Return the [X, Y] coordinate for the center point of the cell that contains the specified text.  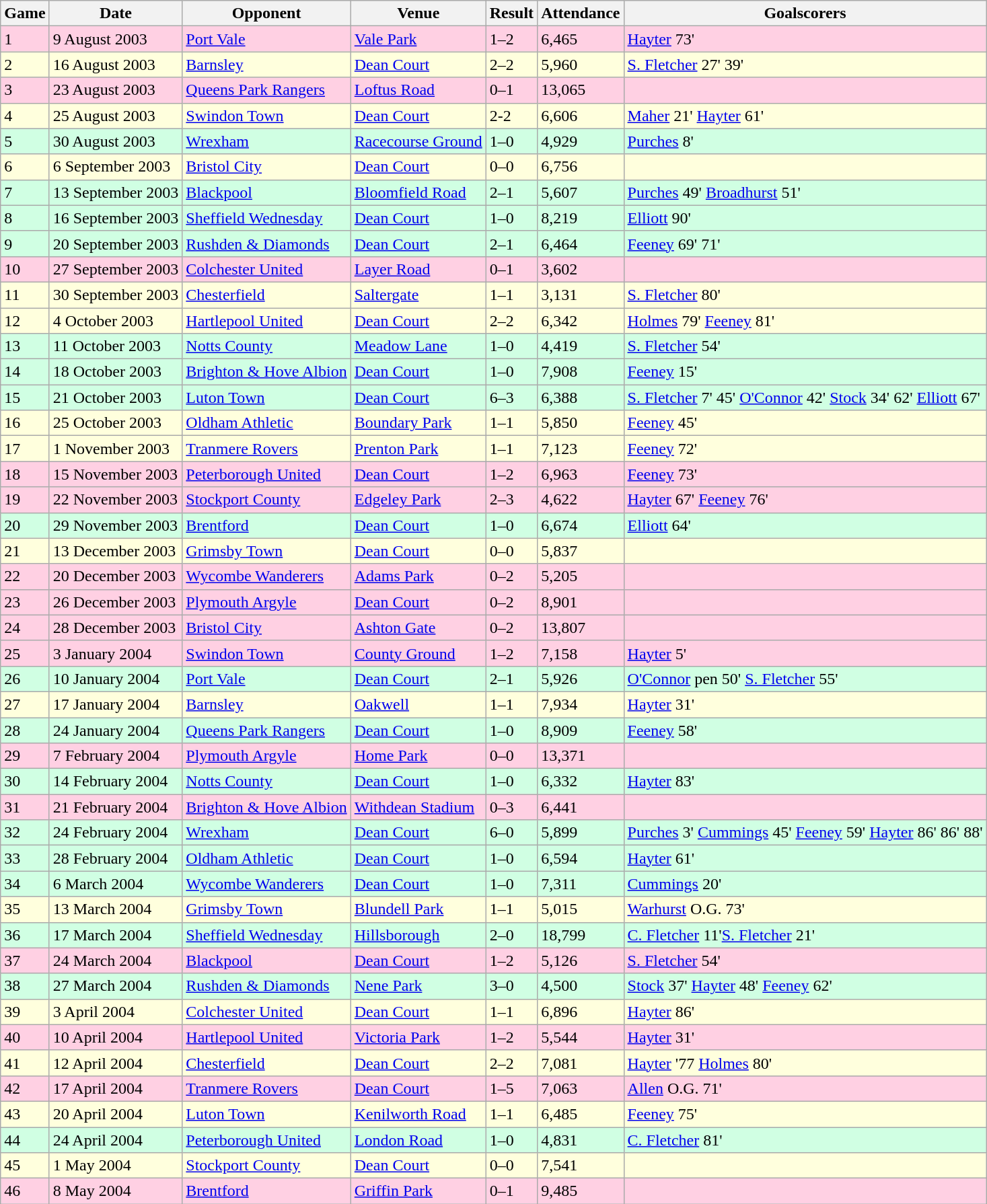
5,899 [581, 833]
35 [25, 909]
Griffin Park [418, 1191]
5,960 [581, 65]
20 [25, 525]
Hillsborough [418, 935]
Feeney 15' [805, 372]
6,388 [581, 398]
Saltergate [418, 295]
15 [25, 398]
5,607 [581, 192]
13 [25, 346]
33 [25, 858]
24 January 2004 [116, 730]
Loftus Road [418, 90]
Opponent [266, 13]
3 January 2004 [116, 653]
32 [25, 833]
39 [25, 1012]
Prenton Park [418, 449]
Withdean Stadium [418, 807]
6,485 [581, 1114]
25 October 2003 [116, 423]
Hayter 73' [805, 39]
2–0 [511, 935]
28 February 2004 [116, 858]
5,126 [581, 961]
Venue [418, 13]
S. Fletcher 80' [805, 295]
Vale Park [418, 39]
10 [25, 269]
6,674 [581, 525]
27 March 2004 [116, 986]
16 [25, 423]
28 [25, 730]
4 [25, 116]
Maher 21' Hayter 61' [805, 116]
7,081 [581, 1063]
Edgeley Park [418, 500]
0–3 [511, 807]
37 [25, 961]
5,837 [581, 551]
Bloomfield Road [418, 192]
Boundary Park [418, 423]
6,342 [581, 321]
46 [25, 1191]
26 December 2003 [116, 602]
12 April 2004 [116, 1063]
18,799 [581, 935]
17 [25, 449]
31 [25, 807]
Purches 3' Cummings 45' Feeney 59' Hayter 86' 86' 88' [805, 833]
13 March 2004 [116, 909]
6–3 [511, 398]
27 September 2003 [116, 269]
17 January 2004 [116, 704]
23 [25, 602]
13,065 [581, 90]
41 [25, 1063]
23 August 2003 [116, 90]
29 November 2003 [116, 525]
Feeney 72' [805, 449]
7,908 [581, 372]
Holmes 79' Feeney 81' [805, 321]
4,500 [581, 986]
5,926 [581, 679]
Hayter 67' Feeney 76' [805, 500]
44 [25, 1140]
6 March 2004 [116, 884]
6 September 2003 [116, 167]
London Road [418, 1140]
Attendance [581, 13]
10 January 2004 [116, 679]
22 [25, 576]
Blundell Park [418, 909]
27 [25, 704]
30 August 2003 [116, 141]
2-2 [511, 116]
20 December 2003 [116, 576]
Feeney 45' [805, 423]
24 [25, 628]
Hayter 86' [805, 1012]
Feeney 73' [805, 474]
19 [25, 500]
6,332 [581, 782]
Feeney 58' [805, 730]
Stock 37' Hayter 48' Feeney 62' [805, 986]
14 February 2004 [116, 782]
9 [25, 243]
Meadow Lane [418, 346]
13,371 [581, 756]
8,909 [581, 730]
Date [116, 13]
6,606 [581, 116]
Elliott 90' [805, 218]
Game [25, 13]
3,602 [581, 269]
S. Fletcher 27' 39' [805, 65]
6,756 [581, 167]
9 August 2003 [116, 39]
2–3 [511, 500]
17 April 2004 [116, 1088]
13 September 2003 [116, 192]
C. Fletcher 81' [805, 1140]
11 October 2003 [116, 346]
Ashton Gate [418, 628]
42 [25, 1088]
16 August 2003 [116, 65]
45 [25, 1166]
30 September 2003 [116, 295]
29 [25, 756]
C. Fletcher 11'S. Fletcher 21' [805, 935]
6,464 [581, 243]
4,419 [581, 346]
Hayter '77 Holmes 80' [805, 1063]
40 [25, 1037]
7 [25, 192]
6,896 [581, 1012]
4,929 [581, 141]
1 November 2003 [116, 449]
7,123 [581, 449]
17 March 2004 [116, 935]
Hayter 83' [805, 782]
7 February 2004 [116, 756]
12 [25, 321]
7,063 [581, 1088]
22 November 2003 [116, 500]
21 October 2003 [116, 398]
Result [511, 13]
6,963 [581, 474]
Home Park [418, 756]
8,901 [581, 602]
6,594 [581, 858]
Hayter 5' [805, 653]
Elliott 64' [805, 525]
O'Connor pen 50' S. Fletcher 55' [805, 679]
18 October 2003 [116, 372]
26 [25, 679]
3 April 2004 [116, 1012]
4 October 2003 [116, 321]
Victoria Park [418, 1037]
13,807 [581, 628]
21 [25, 551]
9,485 [581, 1191]
8 May 2004 [116, 1191]
24 March 2004 [116, 961]
5,544 [581, 1037]
Goalscorers [805, 13]
24 April 2004 [116, 1140]
25 August 2003 [116, 116]
Purches 8' [805, 141]
2 [25, 65]
4,622 [581, 500]
7,541 [581, 1166]
Kenilworth Road [418, 1114]
30 [25, 782]
14 [25, 372]
S. Fletcher 7' 45' O'Connor 42' Stock 34' 62' Elliott 67' [805, 398]
5,205 [581, 576]
Nene Park [418, 986]
Purches 49' Broadhurst 51' [805, 192]
18 [25, 474]
Oakwell [418, 704]
Allen O.G. 71' [805, 1088]
4,831 [581, 1140]
36 [25, 935]
7,934 [581, 704]
Feeney 75' [805, 1114]
38 [25, 986]
1 [25, 39]
Warhurst O.G. 73' [805, 909]
1–5 [511, 1088]
6–0 [511, 833]
24 February 2004 [116, 833]
11 [25, 295]
6,441 [581, 807]
16 September 2003 [116, 218]
Cummings 20' [805, 884]
5,850 [581, 423]
3–0 [511, 986]
6 [25, 167]
20 April 2004 [116, 1114]
Hayter 61' [805, 858]
1 May 2004 [116, 1166]
3 [25, 90]
13 December 2003 [116, 551]
Racecourse Ground [418, 141]
6,465 [581, 39]
Adams Park [418, 576]
7,311 [581, 884]
8 [25, 218]
34 [25, 884]
28 December 2003 [116, 628]
25 [25, 653]
Layer Road [418, 269]
21 February 2004 [116, 807]
County Ground [418, 653]
7,158 [581, 653]
15 November 2003 [116, 474]
3,131 [581, 295]
10 April 2004 [116, 1037]
5 [25, 141]
5,015 [581, 909]
43 [25, 1114]
8,219 [581, 218]
20 September 2003 [116, 243]
Feeney 69' 71' [805, 243]
